Extract the (x, y) coordinate from the center of the cell holding the provided text.  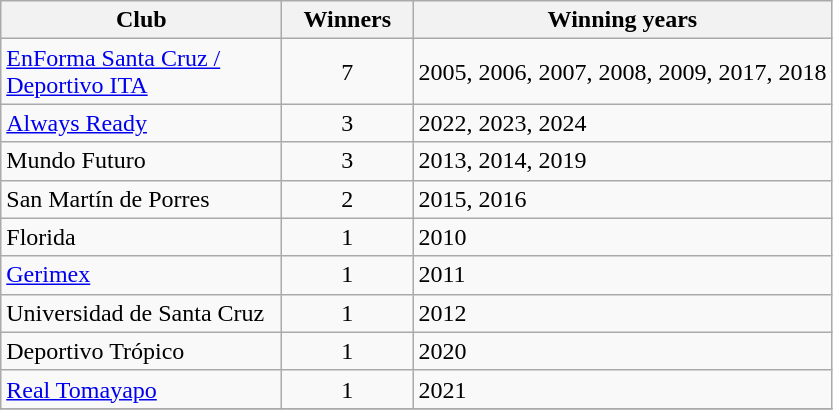
Winning years (622, 20)
San Martín de Porres (142, 199)
Gerimex (142, 275)
EnForma Santa Cruz / Deportivo ITA (142, 72)
2010 (622, 237)
2 (348, 199)
2012 (622, 313)
Universidad de Santa Cruz (142, 313)
Real Tomayapo (142, 389)
Mundo Futuro (142, 161)
2005, 2006, 2007, 2008, 2009, 2017, 2018 (622, 72)
2022, 2023, 2024 (622, 123)
Deportivo Trópico (142, 351)
2011 (622, 275)
2013, 2014, 2019 (622, 161)
2020 (622, 351)
2021 (622, 389)
Winners (348, 20)
Always Ready (142, 123)
2015, 2016 (622, 199)
Club (142, 20)
7 (348, 72)
Florida (142, 237)
